Provide the [X, Y] coordinate of the cell's center where the given text is located.  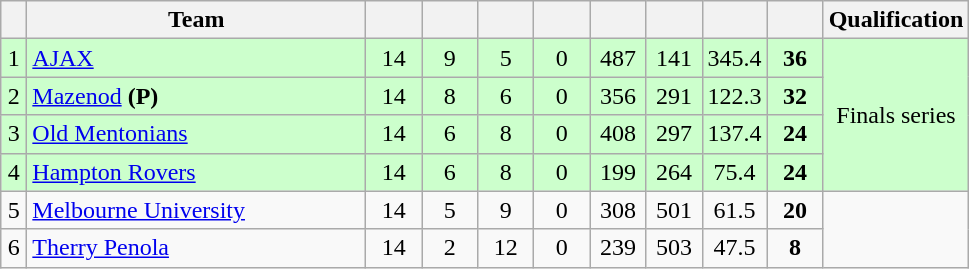
AJAX [196, 58]
Hampton Rovers [196, 172]
345.4 [734, 58]
4 [14, 172]
291 [674, 96]
Mazenod (P) [196, 96]
47.5 [734, 248]
308 [618, 210]
356 [618, 96]
137.4 [734, 134]
75.4 [734, 172]
199 [618, 172]
297 [674, 134]
141 [674, 58]
36 [795, 58]
Melbourne University [196, 210]
501 [674, 210]
264 [674, 172]
Therry Penola [196, 248]
1 [14, 58]
Team [196, 20]
487 [618, 58]
122.3 [734, 96]
12 [506, 248]
Qualification [896, 20]
3 [14, 134]
32 [795, 96]
20 [795, 210]
61.5 [734, 210]
Finals series [896, 115]
408 [618, 134]
Old Mentonians [196, 134]
503 [674, 248]
239 [618, 248]
